Extract the (X, Y) coordinate from the center of the cell holding the provided text.  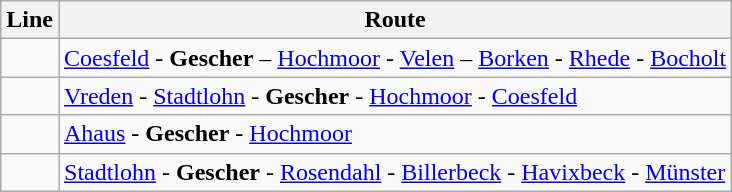
Line (30, 20)
Ahaus - Gescher - Hochmoor (394, 134)
Coesfeld - Gescher – Hochmoor - Velen – Borken - Rhede - Bocholt (394, 58)
Stadtlohn - Gescher - Rosendahl - Billerbeck - Havixbeck - Münster (394, 172)
Vreden - Stadtlohn - Gescher - Hochmoor - Coesfeld (394, 96)
Route (394, 20)
